Pinpoint the cell where the given text exists, returning its [x, y] midpoint coordinate. 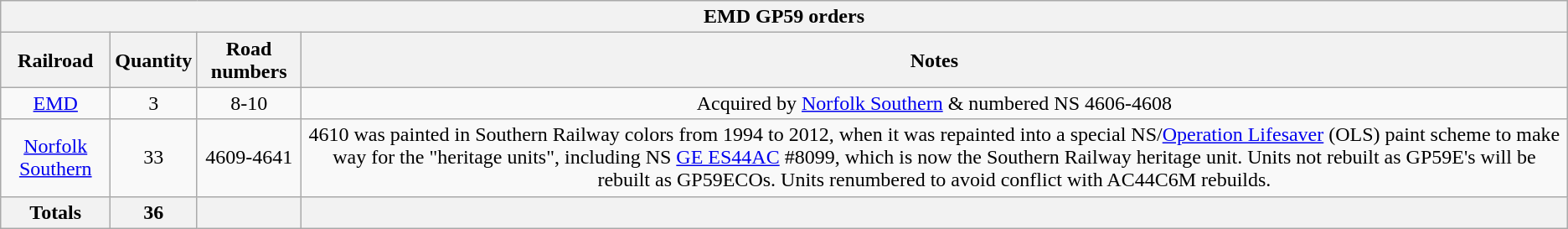
Norfolk Southern [55, 158]
Railroad [55, 60]
Acquired by Norfolk Southern & numbered NS 4606-4608 [934, 103]
Totals [55, 212]
36 [154, 212]
EMD [55, 103]
4609-4641 [250, 158]
EMD GP59 orders [784, 17]
33 [154, 158]
8-10 [250, 103]
Notes [934, 60]
Road numbers [250, 60]
3 [154, 103]
Quantity [154, 60]
